Determine the [X, Y] coordinate at the center of the cell enclosing the given text.  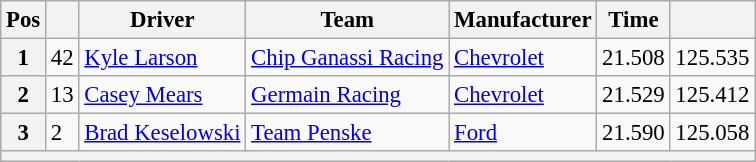
21.508 [634, 58]
125.535 [712, 58]
125.412 [712, 95]
42 [62, 58]
Chip Ganassi Racing [348, 58]
Manufacturer [523, 20]
1 [24, 58]
3 [24, 133]
Team [348, 20]
Time [634, 20]
125.058 [712, 133]
Casey Mears [162, 95]
Driver [162, 20]
Kyle Larson [162, 58]
21.529 [634, 95]
Ford [523, 133]
Pos [24, 20]
Germain Racing [348, 95]
Team Penske [348, 133]
Brad Keselowski [162, 133]
21.590 [634, 133]
13 [62, 95]
